Detect which cell encompasses the target text, then output its (X, Y) center coordinate. 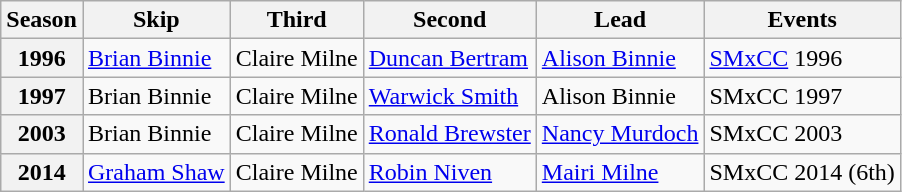
Warwick Smith (450, 96)
Lead (620, 20)
2003 (42, 134)
Mairi Milne (620, 172)
SMxCC 1996 (802, 58)
Ronald Brewster (450, 134)
1997 (42, 96)
Second (450, 20)
Skip (156, 20)
Season (42, 20)
Third (296, 20)
Graham Shaw (156, 172)
Nancy Murdoch (620, 134)
Robin Niven (450, 172)
Events (802, 20)
2014 (42, 172)
Duncan Bertram (450, 58)
1996 (42, 58)
SMxCC 2014 (6th) (802, 172)
SMxCC 1997 (802, 96)
SMxCC 2003 (802, 134)
